Find where the given text appears and provide that cell's center as (X, Y) coordinate. 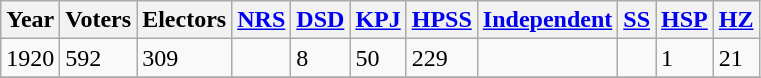
50 (378, 58)
8 (320, 58)
Independent (547, 20)
1 (685, 58)
592 (98, 58)
HSP (685, 20)
309 (184, 58)
Year (30, 20)
KPJ (378, 20)
Voters (98, 20)
DSD (320, 20)
229 (442, 58)
HPSS (442, 20)
1920 (30, 58)
21 (736, 58)
HZ (736, 20)
Electors (184, 20)
NRS (262, 20)
SS (637, 20)
